Return [X, Y] of the center of cell containing provided text 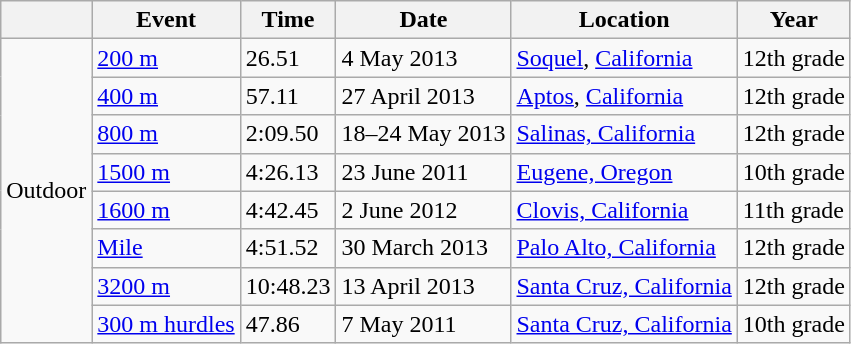
Clovis, California [624, 210]
Year [794, 20]
300 m hurdles [166, 324]
30 March 2013 [424, 248]
Outdoor [46, 191]
Time [288, 20]
2 June 2012 [424, 210]
1600 m [166, 210]
800 m [166, 134]
Salinas, California [624, 134]
13 April 2013 [424, 286]
4 May 2013 [424, 58]
4:42.45 [288, 210]
11th grade [794, 210]
Location [624, 20]
Aptos, California [624, 96]
Event [166, 20]
57.11 [288, 96]
7 May 2011 [424, 324]
27 April 2013 [424, 96]
Eugene, Oregon [624, 172]
200 m [166, 58]
3200 m [166, 286]
47.86 [288, 324]
4:26.13 [288, 172]
2:09.50 [288, 134]
Mile [166, 248]
1500 m [166, 172]
4:51.52 [288, 248]
400 m [166, 96]
Date [424, 20]
10:48.23 [288, 286]
18–24 May 2013 [424, 134]
23 June 2011 [424, 172]
26.51 [288, 58]
Palo Alto, California [624, 248]
Soquel, California [624, 58]
